Locate the cell with the specified text and output its [X, Y] center coordinate. 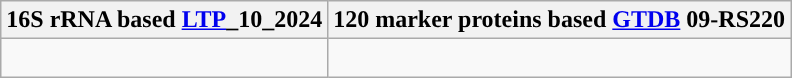
16S rRNA based LTP_10_2024 [164, 20]
120 marker proteins based GTDB 09-RS220 [560, 20]
